Locate the cell with the specified text and output its (X, Y) center coordinate. 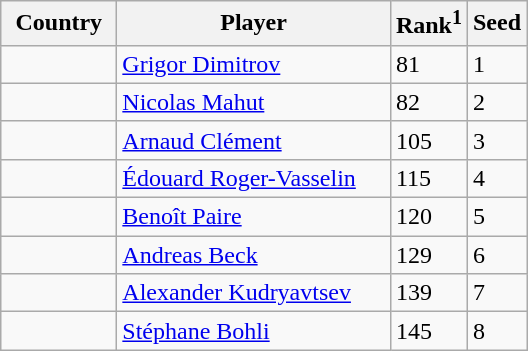
3 (496, 140)
4 (496, 178)
145 (428, 331)
2 (496, 102)
7 (496, 293)
Benoît Paire (254, 217)
139 (428, 293)
105 (428, 140)
Arnaud Clément (254, 140)
Stéphane Bohli (254, 331)
120 (428, 217)
Édouard Roger-Vasselin (254, 178)
129 (428, 255)
6 (496, 255)
5 (496, 217)
Player (254, 24)
Grigor Dimitrov (254, 64)
Rank1 (428, 24)
82 (428, 102)
Seed (496, 24)
Andreas Beck (254, 255)
81 (428, 64)
Nicolas Mahut (254, 102)
Alexander Kudryavtsev (254, 293)
8 (496, 331)
115 (428, 178)
Country (59, 24)
1 (496, 64)
